Scan for the cell matching the given text and deliver its [X, Y] coordinate at center. 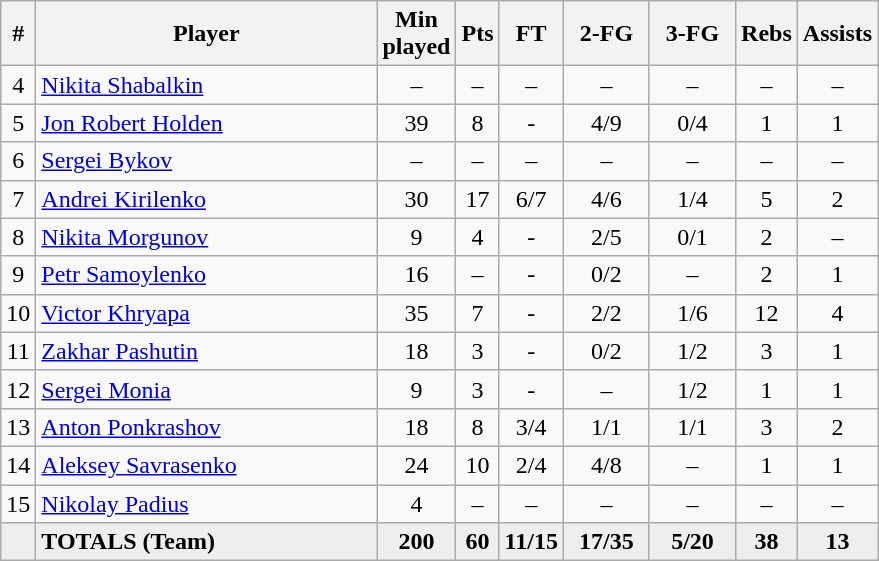
1/4 [692, 199]
TOTALS (Team) [206, 542]
Aleksey Savrasenko [206, 465]
2/2 [606, 313]
Rebs [767, 34]
Sergei Monia [206, 389]
6 [18, 161]
0/4 [692, 123]
Pts [478, 34]
35 [416, 313]
Petr Samoylenko [206, 275]
Min played [416, 34]
Nikita Morgunov [206, 237]
6/7 [531, 199]
Sergei Bykov [206, 161]
Andrei Kirilenko [206, 199]
Assists [837, 34]
14 [18, 465]
38 [767, 542]
Nikita Shabalkin [206, 85]
39 [416, 123]
15 [18, 503]
16 [416, 275]
Zakhar Pashutin [206, 351]
4/6 [606, 199]
4/8 [606, 465]
2/5 [606, 237]
Anton Ponkrashov [206, 427]
3/4 [531, 427]
3-FG [692, 34]
4/9 [606, 123]
11/15 [531, 542]
FT [531, 34]
200 [416, 542]
2-FG [606, 34]
# [18, 34]
Player [206, 34]
11 [18, 351]
24 [416, 465]
2/4 [531, 465]
Victor Khryapa [206, 313]
5/20 [692, 542]
1/6 [692, 313]
Jon Robert Holden [206, 123]
17/35 [606, 542]
17 [478, 199]
60 [478, 542]
30 [416, 199]
0/1 [692, 237]
Nikolay Padius [206, 503]
